Detect which cell encompasses the target text, then output its [X, Y] center coordinate. 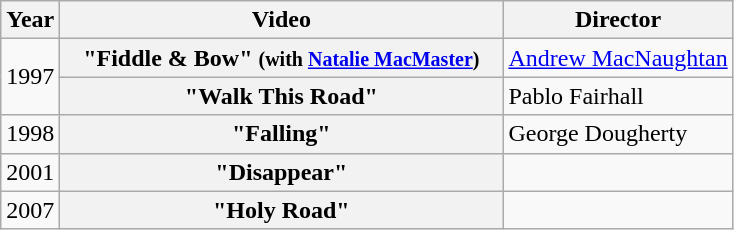
Director [618, 20]
"Fiddle & Bow" (with Natalie MacMaster) [282, 58]
Pablo Fairhall [618, 96]
Video [282, 20]
"Walk This Road" [282, 96]
George Dougherty [618, 134]
Year [30, 20]
"Falling" [282, 134]
"Disappear" [282, 172]
2001 [30, 172]
2007 [30, 210]
"Holy Road" [282, 210]
1997 [30, 77]
Andrew MacNaughtan [618, 58]
1998 [30, 134]
